Detect which cell encompasses the target text, then output its (X, Y) center coordinate. 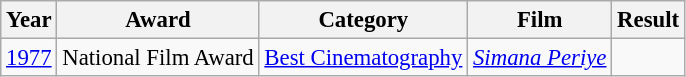
1977 (29, 58)
Result (648, 20)
Simana Periye (540, 58)
Best Cinematography (364, 58)
Film (540, 20)
Award (158, 20)
Year (29, 20)
National Film Award (158, 58)
Category (364, 20)
